For the text-containing cell, return its midpoint in (X, Y) coordinate format. 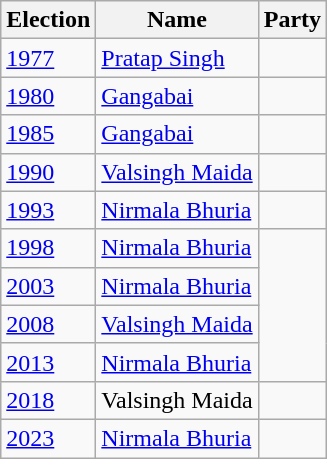
2018 (48, 400)
1980 (48, 96)
1990 (48, 172)
Pratap Singh (177, 58)
1993 (48, 210)
Election (48, 20)
2023 (48, 438)
Party (292, 20)
2008 (48, 324)
Name (177, 20)
1998 (48, 248)
2013 (48, 362)
1977 (48, 58)
2003 (48, 286)
1985 (48, 134)
